From the cell containing the given text, extract its center point as (x, y) coordinate. 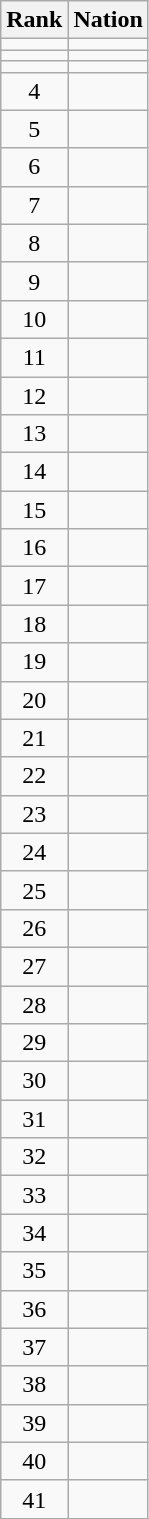
12 (34, 395)
33 (34, 1195)
Nation (108, 20)
31 (34, 1119)
23 (34, 814)
5 (34, 129)
29 (34, 1043)
Rank (34, 20)
39 (34, 1423)
13 (34, 434)
17 (34, 586)
34 (34, 1233)
18 (34, 624)
16 (34, 548)
35 (34, 1271)
21 (34, 738)
15 (34, 510)
41 (34, 1499)
9 (34, 281)
6 (34, 167)
19 (34, 662)
32 (34, 1157)
8 (34, 243)
14 (34, 472)
26 (34, 928)
30 (34, 1081)
36 (34, 1309)
37 (34, 1347)
20 (34, 700)
24 (34, 852)
40 (34, 1461)
22 (34, 776)
27 (34, 966)
11 (34, 357)
10 (34, 319)
7 (34, 205)
38 (34, 1385)
4 (34, 91)
25 (34, 890)
28 (34, 1005)
